Return (x, y) of the center of cell containing provided text 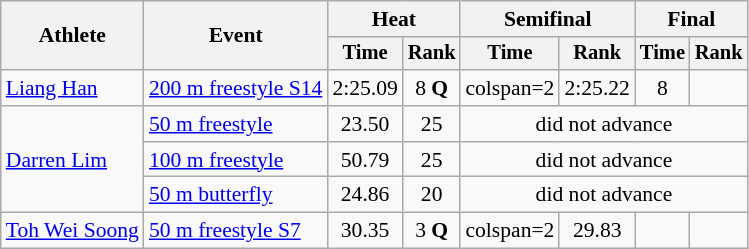
Heat (394, 19)
20 (432, 195)
30.35 (364, 231)
50.79 (364, 160)
50 m freestyle (236, 124)
Event (236, 36)
Final (691, 19)
Liang Han (72, 88)
50 m butterfly (236, 195)
3 Q (432, 231)
29.83 (596, 231)
Darren Lim (72, 160)
2:25.09 (364, 88)
23.50 (364, 124)
8 (662, 88)
200 m freestyle S14 (236, 88)
8 Q (432, 88)
Semifinal (548, 19)
Toh Wei Soong (72, 231)
24.86 (364, 195)
50 m freestyle S7 (236, 231)
Athlete (72, 36)
100 m freestyle (236, 160)
2:25.22 (596, 88)
